Locate the cell with the specified text and output its (X, Y) center coordinate. 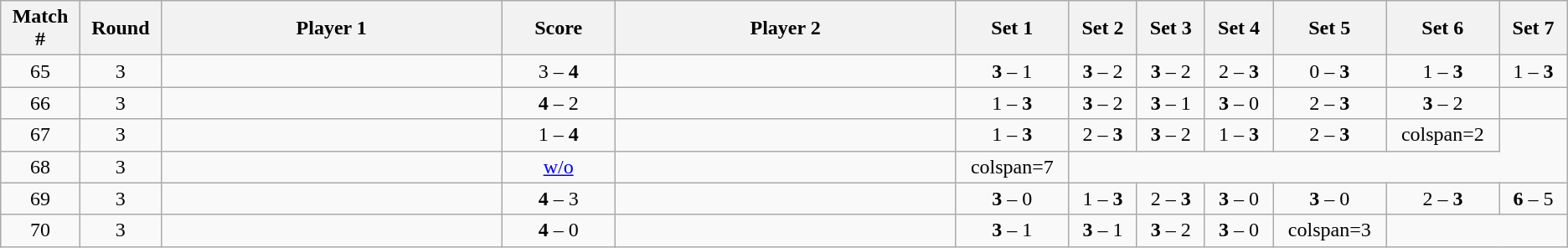
69 (40, 199)
Player 2 (785, 28)
Round (121, 28)
Set 6 (1442, 28)
65 (40, 71)
Set 4 (1238, 28)
w/o (558, 167)
colspan=7 (1012, 167)
4 – 0 (558, 230)
Set 3 (1171, 28)
68 (40, 167)
Score (558, 28)
67 (40, 135)
Set 5 (1330, 28)
66 (40, 103)
4 – 2 (558, 103)
0 – 3 (1330, 71)
Match # (40, 28)
Player 1 (331, 28)
70 (40, 230)
Set 7 (1533, 28)
colspan=3 (1330, 230)
colspan=2 (1442, 135)
4 – 3 (558, 199)
6 – 5 (1533, 199)
3 – 4 (558, 71)
1 – 4 (558, 135)
Set 2 (1102, 28)
Set 1 (1012, 28)
